Locate the cell with the specified text and output its (X, Y) center coordinate. 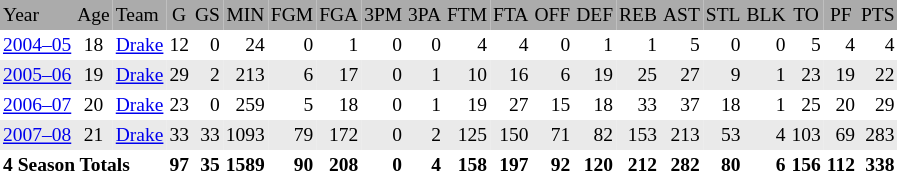
3PM (383, 15)
125 (467, 135)
37 (682, 105)
FTA (510, 15)
71 (552, 135)
GS (208, 15)
10 (467, 75)
103 (806, 135)
53 (724, 135)
FTM (467, 15)
17 (338, 75)
1093 (246, 135)
PF (841, 15)
79 (292, 135)
OFF (552, 15)
Year (37, 15)
FGA (338, 15)
MIN (246, 15)
AST (682, 15)
259 (246, 105)
STL (724, 15)
G (179, 15)
12 (179, 45)
TO (806, 15)
DEF (594, 15)
82 (594, 135)
24 (246, 45)
Age (94, 15)
21 (94, 135)
9 (724, 75)
Team (140, 15)
REB (638, 15)
16 (510, 75)
153 (638, 135)
FGM (292, 15)
2006–07 (37, 105)
29 (179, 75)
BLK (766, 15)
150 (510, 135)
2004–05 (37, 45)
3PA (424, 15)
172 (338, 135)
2007–08 (37, 135)
15 (552, 105)
2005–06 (37, 75)
69 (841, 135)
